Search for the cell housing the specified text and yield its (x, y) center coordinate. 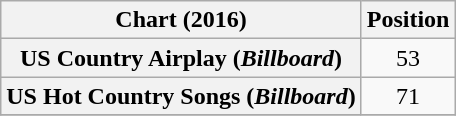
US Hot Country Songs (Billboard) (181, 96)
Position (408, 20)
US Country Airplay (Billboard) (181, 58)
53 (408, 58)
71 (408, 96)
Chart (2016) (181, 20)
